Locate the cell with the specified text and output its [X, Y] center coordinate. 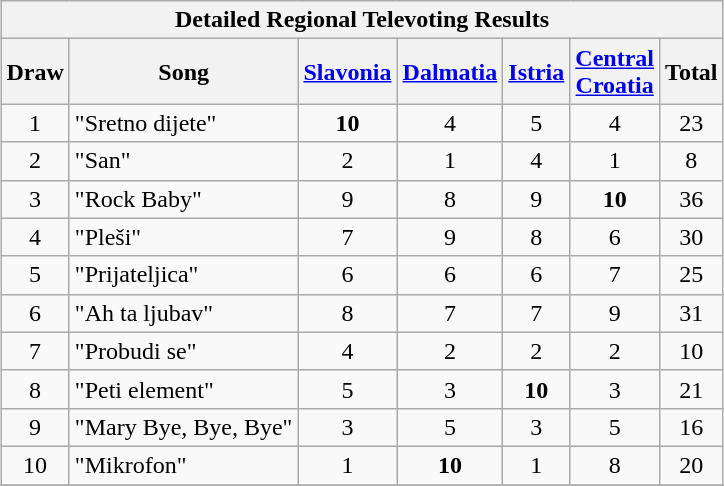
CentralCroatia [615, 72]
Slavonia [348, 72]
"Sretno dijete" [184, 123]
23 [692, 123]
Total [692, 72]
20 [692, 465]
Song [184, 72]
Dalmatia [450, 72]
"Pleši" [184, 237]
31 [692, 313]
"Mikrofon" [184, 465]
25 [692, 275]
Detailed Regional Televoting Results [362, 20]
"Mary Bye, Bye, Bye" [184, 427]
36 [692, 199]
"San" [184, 161]
Istria [536, 72]
"Peti element" [184, 389]
Draw [35, 72]
"Ah ta ljubav" [184, 313]
30 [692, 237]
16 [692, 427]
"Prijateljica" [184, 275]
"Probudi se" [184, 351]
21 [692, 389]
"Rock Baby" [184, 199]
